Determine the [x, y] coordinate at the center of the cell enclosing the given text.  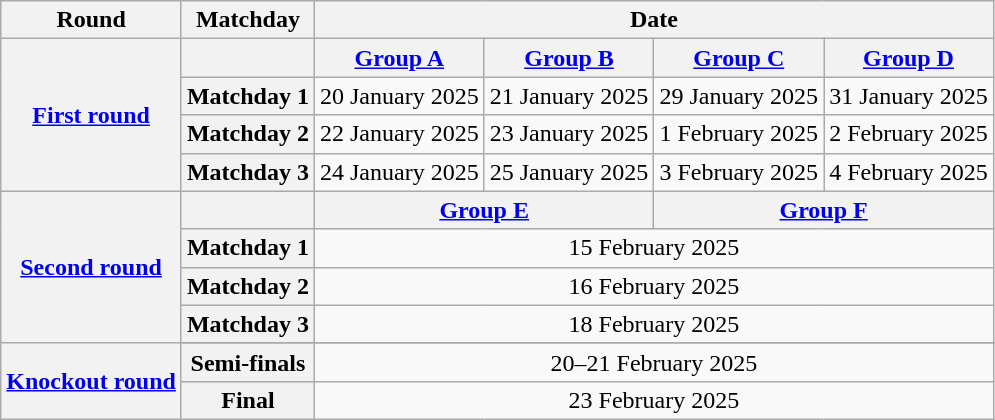
Group C [739, 58]
25 January 2025 [569, 172]
4 February 2025 [909, 172]
20 January 2025 [399, 96]
Group E [484, 210]
Second round [92, 267]
Final [248, 400]
23 January 2025 [569, 134]
Date [654, 20]
Group B [569, 58]
First round [92, 115]
Knockout round [92, 381]
Matchday [248, 20]
Round [92, 20]
31 January 2025 [909, 96]
15 February 2025 [654, 248]
21 January 2025 [569, 96]
Group A [399, 58]
29 January 2025 [739, 96]
20–21 February 2025 [654, 362]
23 February 2025 [654, 400]
2 February 2025 [909, 134]
1 February 2025 [739, 134]
16 February 2025 [654, 286]
Semi-finals [248, 362]
3 February 2025 [739, 172]
18 February 2025 [654, 324]
Group D [909, 58]
22 January 2025 [399, 134]
Group F [824, 210]
24 January 2025 [399, 172]
